Return the (x, y) coordinate for the center point of the cell that contains the specified text.  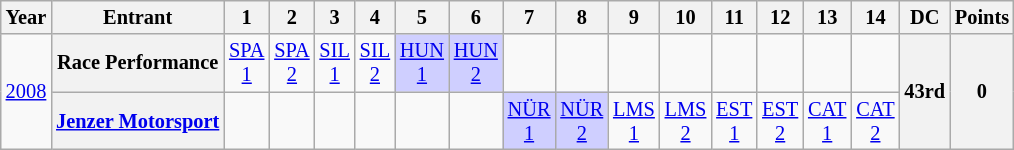
0 (982, 92)
11 (734, 17)
43rd (924, 92)
1 (246, 17)
13 (827, 17)
LMS1 (634, 121)
5 (422, 17)
2 (292, 17)
SIL1 (335, 63)
10 (686, 17)
NÜR1 (530, 121)
Year (26, 17)
2008 (26, 92)
HUN1 (422, 63)
Jenzer Motorsport (138, 121)
HUN2 (476, 63)
9 (634, 17)
12 (780, 17)
Points (982, 17)
6 (476, 17)
4 (375, 17)
8 (582, 17)
DC (924, 17)
CAT1 (827, 121)
Entrant (138, 17)
14 (875, 17)
SPA1 (246, 63)
SIL2 (375, 63)
EST2 (780, 121)
EST1 (734, 121)
LMS2 (686, 121)
NÜR2 (582, 121)
7 (530, 17)
SPA2 (292, 63)
Race Performance (138, 63)
3 (335, 17)
CAT2 (875, 121)
